Find where the given text appears and provide that cell's center as [x, y] coordinate. 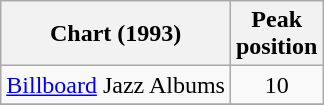
Peakposition [276, 34]
Billboard Jazz Albums [116, 85]
10 [276, 85]
Chart (1993) [116, 34]
